From the cell containing the given text, extract its center point as [x, y] coordinate. 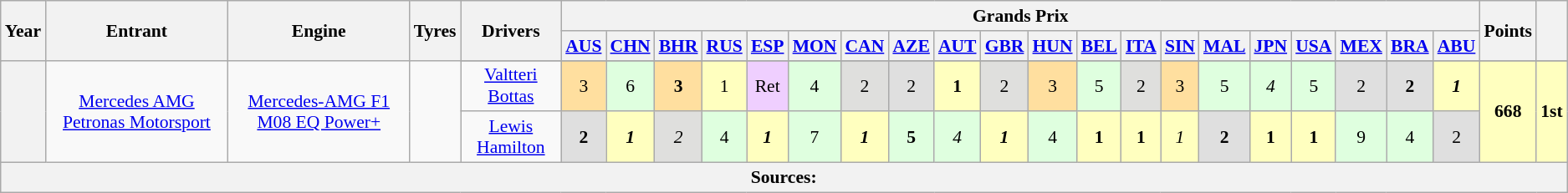
Points [1508, 30]
SIN [1180, 46]
ITA [1141, 46]
CAN [865, 46]
6 [630, 85]
Ret [768, 85]
BEL [1099, 46]
Lewis Hamilton [512, 137]
1st [1552, 111]
MAL [1224, 46]
MON [815, 46]
ABU [1457, 46]
USA [1313, 46]
ESP [768, 46]
Engine [319, 30]
MEX [1361, 46]
BRA [1410, 46]
AUS [584, 46]
GBR [1005, 46]
Valtteri Bottas [512, 85]
Tyres [435, 30]
9 [1361, 137]
Drivers [512, 30]
668 [1508, 111]
AZE [912, 46]
7 [815, 137]
Grands Prix [1020, 16]
Mercedes AMG Petronas Motorsport [137, 111]
RUS [724, 46]
BHR [679, 46]
Year [23, 30]
Sources: [784, 178]
HUN [1052, 46]
Mercedes-AMG F1 M08 EQ Power+ [319, 111]
Entrant [137, 30]
AUT [958, 46]
CHN [630, 46]
JPN [1270, 46]
